Identify which cell holds the provided text, then report its [X, Y] central coordinate. 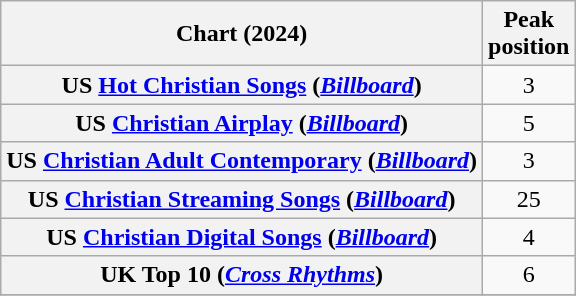
5 [529, 123]
6 [529, 275]
US Hot Christian Songs (Billboard) [242, 85]
4 [529, 237]
US Christian Digital Songs (Billboard) [242, 237]
Peakposition [529, 34]
Chart (2024) [242, 34]
25 [529, 199]
US Christian Adult Contemporary (Billboard) [242, 161]
US Christian Airplay (Billboard) [242, 123]
UK Top 10 (Cross Rhythms) [242, 275]
US Christian Streaming Songs (Billboard) [242, 199]
